Provide the [X, Y] coordinate of the cell's center where the given text is located.  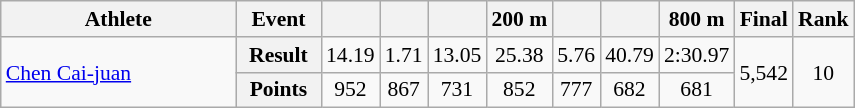
731 [458, 90]
681 [696, 90]
5.76 [576, 55]
25.38 [519, 55]
Chen Cai-juan [118, 72]
Rank [824, 19]
682 [630, 90]
Result [278, 55]
10 [824, 72]
800 m [696, 19]
Final [764, 19]
Athlete [118, 19]
1.71 [404, 55]
13.05 [458, 55]
40.79 [630, 55]
Points [278, 90]
14.19 [350, 55]
777 [576, 90]
867 [404, 90]
5,542 [764, 72]
2:30.97 [696, 55]
200 m [519, 19]
852 [519, 90]
Event [278, 19]
952 [350, 90]
